From the cell containing the given text, extract its center point as [x, y] coordinate. 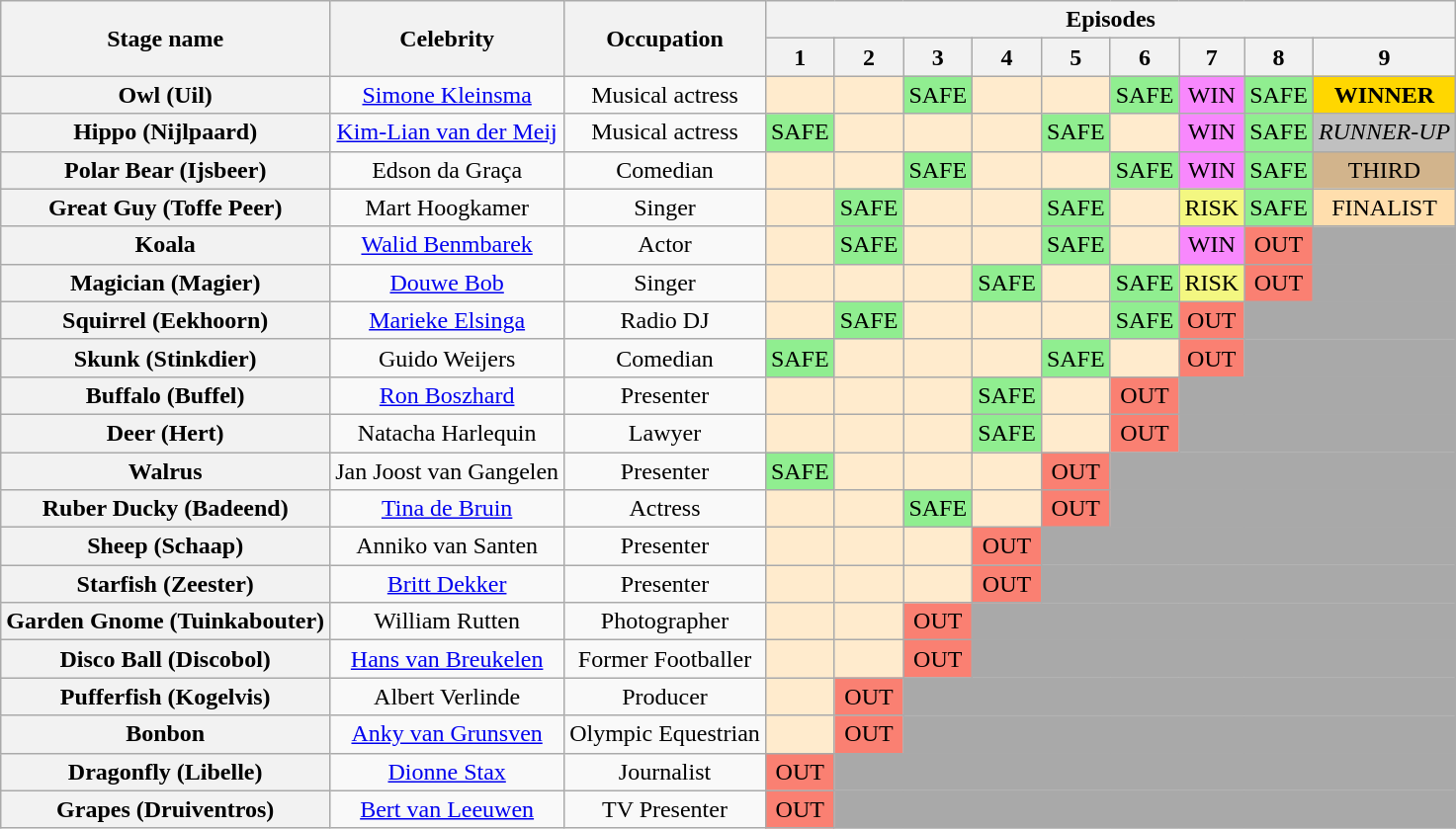
6 [1145, 57]
Kim-Lian van der Meij [447, 132]
William Rutten [447, 622]
Anky van Grunsven [447, 734]
Journalist [665, 772]
Celebrity [447, 39]
Grapes (Druiventros) [166, 809]
2 [869, 57]
Occupation [665, 39]
Jan Joost van Gangelen [447, 471]
4 [1007, 57]
Ron Boszhard [447, 395]
Photographer [665, 622]
Douwe Bob [447, 283]
Polar Bear (Ijsbeer) [166, 170]
Guido Weijers [447, 358]
Albert Verlinde [447, 697]
Walrus [166, 471]
RUNNER-UP [1384, 132]
9 [1384, 57]
THIRD [1384, 170]
Bonbon [166, 734]
Pufferfish (Kogelvis) [166, 697]
Owl (Uil) [166, 95]
Buffalo (Buffel) [166, 395]
Lawyer [665, 433]
Natacha Harlequin [447, 433]
Tina de Bruin [447, 509]
Stage name [166, 39]
Radio DJ [665, 320]
7 [1212, 57]
Hippo (Nijlpaard) [166, 132]
Dragonfly (Libelle) [166, 772]
Koala [166, 245]
Simone Kleinsma [447, 95]
Deer (Hert) [166, 433]
FINALIST [1384, 207]
5 [1075, 57]
WINNER [1384, 95]
Skunk (Stinkdier) [166, 358]
Great Guy (Toffe Peer) [166, 207]
Actor [665, 245]
Starfish (Zeester) [166, 584]
Former Footballer [665, 659]
Disco Ball (Discobol) [166, 659]
Mart Hoogkamer [447, 207]
Garden Gnome (Tuinkabouter) [166, 622]
Magician (Magier) [166, 283]
Dionne Stax [447, 772]
Producer [665, 697]
Edson da Graça [447, 170]
Actress [665, 509]
Ruber Ducky (Badeend) [166, 509]
Hans van Breukelen [447, 659]
8 [1279, 57]
Britt Dekker [447, 584]
TV Presenter [665, 809]
Anniko van Santen [447, 546]
Sheep (Schaap) [166, 546]
Episodes [1110, 20]
3 [938, 57]
Squirrel (Eekhoorn) [166, 320]
Bert van Leeuwen [447, 809]
Olympic Equestrian [665, 734]
Marieke Elsinga [447, 320]
Walid Benmbarek [447, 245]
1 [800, 57]
